Pinpoint the cell where the given text exists, returning its (X, Y) midpoint coordinate. 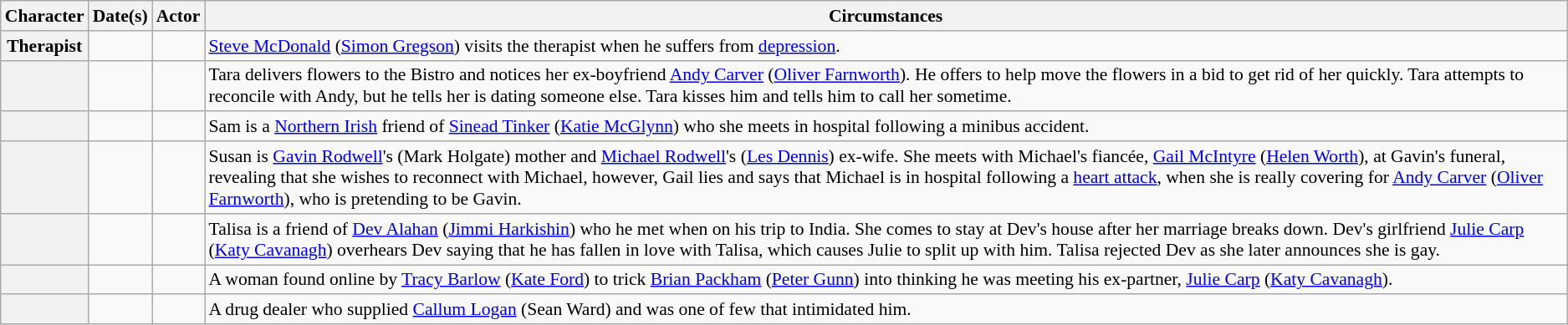
Actor (179, 16)
A drug dealer who supplied Callum Logan (Sean Ward) and was one of few that intimidated him. (885, 310)
Character (45, 16)
Circumstances (885, 16)
Therapist (45, 46)
Date(s) (120, 16)
Sam is a Northern Irish friend of Sinead Tinker (Katie McGlynn) who she meets in hospital following a minibus accident. (885, 127)
Steve McDonald (Simon Gregson) visits the therapist when he suffers from depression. (885, 46)
